Identify which cell holds the provided text, then report its [X, Y] central coordinate. 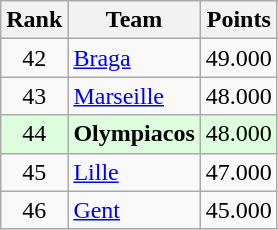
47.000 [238, 172]
Marseille [134, 96]
Rank [34, 20]
Braga [134, 58]
45.000 [238, 210]
Points [238, 20]
Lille [134, 172]
45 [34, 172]
46 [34, 210]
43 [34, 96]
Gent [134, 210]
Team [134, 20]
Olympiacos [134, 134]
42 [34, 58]
49.000 [238, 58]
44 [34, 134]
